Return the [x, y] coordinate for the center point of the cell that contains the specified text.  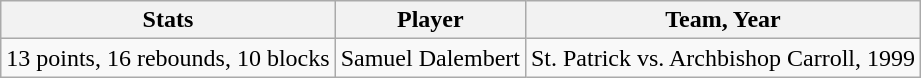
Team, Year [722, 20]
13 points, 16 rebounds, 10 blocks [168, 58]
Stats [168, 20]
St. Patrick vs. Archbishop Carroll, 1999 [722, 58]
Samuel Dalembert [430, 58]
Player [430, 20]
